Return the [X, Y] coordinate for the center point of the cell that contains the specified text.  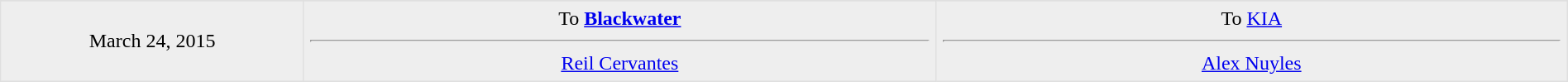
To BlackwaterReil Cervantes [619, 41]
To KIAAlex Nuyles [1251, 41]
March 24, 2015 [152, 41]
